Scan for the cell matching the given text and deliver its [X, Y] coordinate at center. 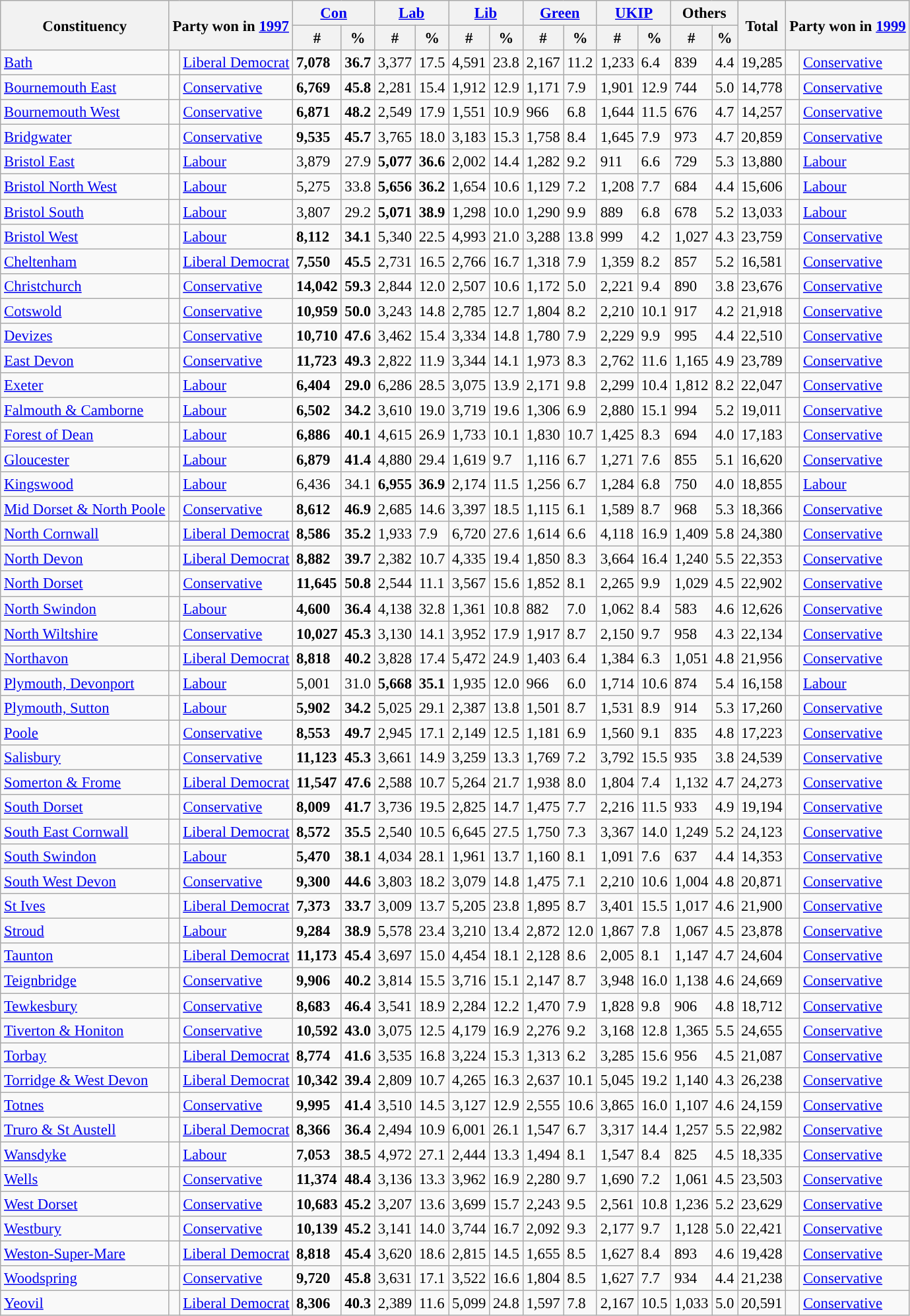
4,591 [469, 63]
2,002 [469, 162]
6,286 [395, 385]
3,807 [317, 212]
9,995 [317, 1105]
18.6 [432, 1254]
49.7 [358, 733]
676 [692, 112]
4,118 [617, 534]
19,011 [762, 410]
934 [692, 1278]
26,238 [762, 1080]
995 [692, 336]
968 [692, 510]
10,710 [317, 336]
1,619 [469, 460]
8,683 [317, 1006]
19.5 [432, 807]
2,280 [543, 1179]
13,033 [762, 212]
3,510 [395, 1105]
Lab [411, 13]
Plymouth, Devonport [84, 683]
1,714 [617, 683]
Weston-Super-Mare [84, 1254]
9.4 [654, 286]
24,273 [762, 782]
6,720 [469, 534]
2,809 [395, 1080]
5,656 [395, 187]
Cotswold [84, 311]
32.8 [432, 609]
9.1 [654, 733]
1,128 [692, 1229]
Mid Dorset & North Poole [84, 510]
24.8 [506, 1303]
1,181 [543, 733]
5,001 [317, 683]
1,271 [617, 460]
1,033 [692, 1303]
50.8 [358, 584]
1,208 [617, 187]
6,769 [317, 88]
835 [692, 733]
11,173 [317, 956]
694 [692, 435]
9.5 [580, 1204]
22,353 [762, 559]
27.1 [432, 1154]
39.7 [358, 559]
27.6 [506, 534]
4,138 [395, 609]
1,132 [692, 782]
Bath [84, 63]
13.6 [432, 1204]
16,158 [762, 683]
2,685 [395, 510]
46.4 [358, 1006]
1,062 [617, 609]
28.1 [432, 857]
St Ives [84, 906]
10,959 [317, 311]
3,879 [317, 162]
2,005 [617, 956]
684 [692, 187]
2,150 [617, 634]
North Swindon [84, 609]
19.4 [506, 559]
2,880 [617, 410]
Bournemouth East [84, 88]
22,902 [762, 584]
2,731 [395, 261]
West Dorset [84, 1204]
Tiverton & Honiton [84, 1030]
26.1 [506, 1130]
4,179 [469, 1030]
26.9 [432, 435]
Party won in 1997 [231, 25]
6.1 [580, 510]
2,265 [617, 584]
917 [692, 311]
4,972 [395, 1154]
3,462 [395, 336]
2,588 [395, 782]
6.0 [580, 683]
1,359 [617, 261]
24,159 [762, 1105]
12,626 [762, 609]
637 [692, 857]
3,377 [395, 63]
5,264 [469, 782]
36.9 [432, 484]
2,284 [469, 1006]
19,194 [762, 807]
1,828 [617, 1006]
28.5 [432, 385]
Bridgwater [84, 137]
1,233 [617, 63]
1,029 [692, 584]
2,544 [395, 584]
3,130 [395, 634]
3,522 [469, 1278]
9,284 [317, 931]
2,785 [469, 311]
3,631 [395, 1278]
31.0 [358, 683]
5,077 [395, 162]
825 [692, 1154]
1,409 [692, 534]
5,902 [317, 708]
Party won in 1999 [847, 25]
11.1 [432, 584]
1,852 [543, 584]
1,365 [692, 1030]
1,690 [617, 1179]
20,859 [762, 137]
11,723 [317, 360]
3,127 [469, 1105]
857 [692, 261]
1,933 [395, 534]
1,750 [543, 832]
23,789 [762, 360]
19.0 [432, 410]
1,973 [543, 360]
1,655 [543, 1254]
1,138 [692, 981]
5,099 [469, 1303]
24,604 [762, 956]
1,494 [543, 1154]
935 [692, 758]
1,116 [543, 460]
Tewkesbury [84, 1006]
35.1 [432, 683]
9,720 [317, 1278]
8,774 [317, 1055]
1,589 [617, 510]
2,276 [543, 1030]
2,507 [469, 286]
South East Cornwall [84, 832]
27.5 [506, 832]
18.2 [432, 882]
16.6 [506, 1278]
583 [692, 609]
North Dorset [84, 584]
Taunton [84, 956]
6,879 [317, 460]
906 [692, 1006]
7,053 [317, 1154]
South West Devon [84, 882]
24,669 [762, 981]
Exeter [84, 385]
2,149 [469, 733]
3,183 [469, 137]
18.0 [432, 137]
45.7 [358, 137]
13.4 [506, 931]
Con [334, 13]
1,313 [543, 1055]
29.2 [358, 212]
1,004 [692, 882]
1,758 [543, 137]
14,778 [762, 88]
2,387 [469, 708]
23,759 [762, 236]
3,610 [395, 410]
16,581 [762, 261]
Wansdyke [84, 1154]
3,259 [469, 758]
15,606 [762, 187]
3,828 [395, 658]
Truro & St Austell [84, 1130]
10,027 [317, 634]
Green [560, 13]
46.9 [358, 510]
8.6 [580, 956]
5.4 [725, 683]
22,982 [762, 1130]
2,766 [469, 261]
1,115 [543, 510]
2,389 [395, 1303]
3,535 [395, 1055]
16.3 [506, 1080]
1,256 [543, 484]
1,531 [617, 708]
5,025 [395, 708]
4,600 [317, 609]
8,112 [317, 236]
33.7 [358, 906]
8.0 [580, 782]
35.5 [358, 832]
8,612 [317, 510]
22,421 [762, 1229]
839 [692, 63]
Lib [486, 13]
2,872 [543, 931]
1,165 [692, 360]
5,578 [395, 931]
1,912 [469, 88]
41.7 [358, 807]
6,404 [317, 385]
21.7 [506, 782]
1,938 [543, 782]
8,572 [317, 832]
1,027 [692, 236]
3,288 [543, 236]
8,882 [317, 559]
Salisbury [84, 758]
6.3 [654, 658]
39.4 [358, 1080]
Poole [84, 733]
20,871 [762, 882]
1,901 [617, 88]
10,139 [317, 1229]
36.2 [432, 187]
18,855 [762, 484]
2,822 [395, 360]
3,401 [617, 906]
3,803 [395, 882]
16.5 [432, 261]
9,535 [317, 137]
1,284 [617, 484]
24,380 [762, 534]
3,541 [395, 1006]
40.3 [358, 1303]
7.1 [580, 882]
4,993 [469, 236]
3,952 [469, 634]
27.9 [358, 162]
1,091 [617, 857]
4,615 [395, 435]
8,586 [317, 534]
3,699 [469, 1204]
Constituency [84, 25]
1,830 [543, 435]
8,553 [317, 733]
4,034 [395, 857]
18,712 [762, 1006]
Bournemouth West [84, 112]
1,240 [692, 559]
729 [692, 162]
2,825 [469, 807]
21,918 [762, 311]
9,300 [317, 882]
Cheltenham [84, 261]
5.1 [725, 460]
Wells [84, 1179]
21,900 [762, 906]
11,645 [317, 584]
3,962 [469, 1179]
7,078 [317, 63]
10,592 [317, 1030]
3,207 [395, 1204]
48.4 [358, 1179]
2,555 [543, 1105]
5,470 [317, 857]
1,061 [692, 1179]
2,221 [617, 286]
2,945 [395, 733]
2,494 [395, 1130]
22,134 [762, 634]
914 [692, 708]
1,961 [469, 857]
22.5 [432, 236]
2,177 [617, 1229]
874 [692, 683]
Devizes [84, 336]
10.0 [506, 212]
11,374 [317, 1179]
16,620 [762, 460]
16.8 [432, 1055]
1,290 [543, 212]
3,948 [617, 981]
Westbury [84, 1229]
3,344 [469, 360]
18.1 [506, 956]
3,567 [469, 584]
2,174 [469, 484]
2,171 [543, 385]
5,045 [617, 1080]
33.8 [358, 187]
3,664 [617, 559]
3,136 [395, 1179]
Plymouth, Sutton [84, 708]
3,141 [395, 1229]
24,655 [762, 1030]
Bristol West [84, 236]
6,955 [395, 484]
2,844 [395, 286]
3,397 [469, 510]
6,436 [317, 484]
11,547 [317, 782]
3,661 [395, 758]
4,880 [395, 460]
13,880 [762, 162]
14,042 [317, 286]
6,871 [317, 112]
1,780 [543, 336]
5,472 [469, 658]
2,561 [617, 1204]
Bristol North West [84, 187]
Others [705, 13]
South Dorset [84, 807]
1,257 [692, 1130]
2,637 [543, 1080]
8,009 [317, 807]
Falmouth & Camborne [84, 410]
South Swindon [84, 857]
North Cornwall [84, 534]
22,510 [762, 336]
49.3 [358, 360]
911 [617, 162]
890 [692, 286]
2,549 [395, 112]
22,047 [762, 385]
4,454 [469, 956]
Forest of Dean [84, 435]
1,769 [543, 758]
Somerton & Frome [84, 782]
2,444 [469, 1154]
North Wiltshire [84, 634]
1,129 [543, 187]
1,812 [692, 385]
9.3 [580, 1229]
1,249 [692, 832]
21.0 [506, 236]
36.6 [432, 162]
994 [692, 410]
1,171 [543, 88]
7,373 [317, 906]
7.0 [580, 609]
3,865 [617, 1105]
1,597 [543, 1303]
17.4 [432, 658]
3,719 [469, 410]
1,107 [692, 1105]
1,306 [543, 410]
1,318 [543, 261]
21,087 [762, 1055]
5,071 [395, 212]
678 [692, 212]
North Devon [84, 559]
3,744 [469, 1229]
23,676 [762, 286]
Yeovil [84, 1303]
10.4 [654, 385]
12.2 [506, 1006]
1,236 [692, 1204]
882 [543, 609]
19.6 [506, 410]
8,306 [317, 1303]
Gloucester [84, 460]
893 [692, 1254]
2,128 [543, 956]
8.9 [654, 708]
1,067 [692, 931]
12.7 [506, 311]
933 [692, 807]
Bristol South [84, 212]
45.5 [358, 261]
17.5 [432, 63]
2,216 [617, 807]
23,503 [762, 1179]
24.9 [506, 658]
41.6 [358, 1055]
17,260 [762, 708]
1,403 [543, 658]
2,299 [617, 385]
Bristol East [84, 162]
Teignbridge [84, 981]
958 [692, 634]
14,257 [762, 112]
1,160 [543, 857]
3,765 [395, 137]
18.9 [432, 1006]
6,001 [469, 1130]
21,238 [762, 1278]
2,540 [395, 832]
1,917 [543, 634]
2,092 [543, 1229]
15.7 [506, 1204]
Woodspring [84, 1278]
24,123 [762, 832]
1,051 [692, 658]
1,645 [617, 137]
999 [617, 236]
5,340 [395, 236]
7,550 [317, 261]
Torbay [84, 1055]
1,895 [543, 906]
5,668 [395, 683]
2,815 [469, 1254]
1,551 [469, 112]
19.2 [654, 1080]
24,539 [762, 758]
16.4 [654, 559]
36.7 [358, 63]
38.1 [358, 857]
4,335 [469, 559]
1,017 [692, 906]
1,298 [469, 212]
23,878 [762, 931]
1,384 [617, 658]
18,335 [762, 1154]
3,243 [395, 311]
1,425 [617, 435]
2,281 [395, 88]
48.2 [358, 112]
3,814 [395, 981]
14,353 [762, 857]
1,470 [543, 1006]
17,183 [762, 435]
1,560 [617, 733]
3,285 [617, 1055]
East Devon [84, 360]
1,147 [692, 956]
Totnes [84, 1105]
3,334 [469, 336]
3,716 [469, 981]
10,683 [317, 1204]
Total [762, 25]
3,224 [469, 1055]
Stroud [84, 931]
6,645 [469, 832]
19,285 [762, 63]
973 [692, 137]
3,168 [617, 1030]
35.2 [358, 534]
20,591 [762, 1303]
7.4 [654, 782]
2,762 [617, 360]
1,614 [543, 534]
2,229 [617, 336]
59.3 [358, 286]
3,210 [469, 931]
2,382 [395, 559]
21,956 [762, 658]
4,265 [469, 1080]
19,428 [762, 1254]
1,140 [692, 1080]
1,850 [543, 559]
Christchurch [84, 286]
29.0 [358, 385]
3,792 [617, 758]
38.5 [358, 1154]
50.0 [358, 311]
3,736 [395, 807]
1,501 [543, 708]
3,317 [617, 1130]
29.4 [432, 460]
3,620 [395, 1254]
44.6 [358, 882]
6,502 [317, 410]
17,223 [762, 733]
2,243 [543, 1204]
889 [617, 212]
2,147 [543, 981]
Kingswood [84, 484]
11.9 [432, 360]
18,366 [762, 510]
29.1 [432, 708]
1,282 [543, 162]
43.0 [358, 1030]
8,366 [317, 1130]
1,172 [543, 286]
744 [692, 88]
3,367 [617, 832]
14.7 [506, 807]
5,275 [317, 187]
3,079 [469, 882]
18.5 [506, 510]
6,886 [317, 435]
3,697 [395, 956]
40.1 [358, 435]
1,654 [469, 187]
UKIP [634, 13]
3,009 [395, 906]
11.2 [580, 63]
855 [692, 460]
12.8 [654, 1030]
9,906 [317, 981]
1,733 [469, 435]
1,361 [469, 609]
Torridge & West Devon [84, 1080]
23.4 [432, 931]
14.6 [432, 510]
956 [692, 1055]
750 [692, 484]
15.0 [432, 956]
Northavon [84, 658]
11,123 [317, 758]
23,629 [762, 1204]
5,205 [469, 906]
1,935 [469, 683]
1,867 [617, 931]
13.9 [506, 385]
1,644 [617, 112]
14.9 [432, 758]
7.3 [580, 832]
5.8 [725, 534]
6.2 [580, 1055]
10,342 [317, 1080]
